Capture the cell that displays the provided text and extract its [X, Y] central coordinate. 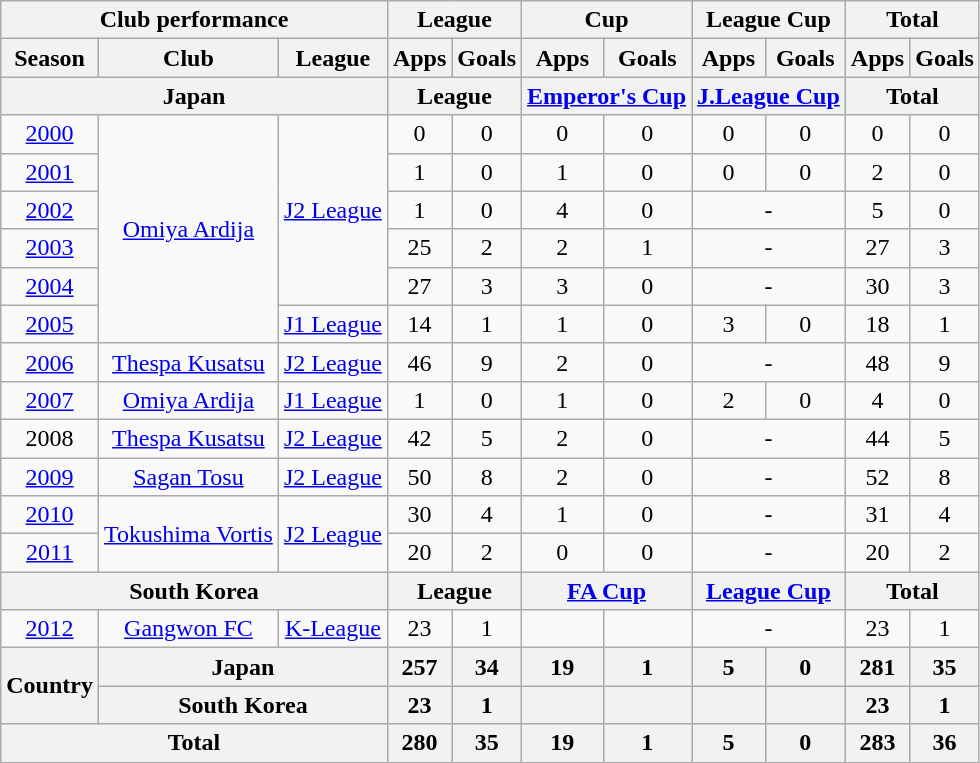
2011 [50, 553]
2003 [50, 248]
25 [419, 248]
K-League [332, 629]
Sagan Tosu [188, 477]
42 [419, 438]
J.League Cup [769, 96]
14 [419, 324]
2006 [50, 362]
2004 [50, 286]
281 [877, 667]
18 [877, 324]
44 [877, 438]
280 [419, 743]
2007 [50, 400]
34 [487, 667]
48 [877, 362]
Season [50, 58]
257 [419, 667]
Country [50, 686]
46 [419, 362]
50 [419, 477]
Emperor's Cup [607, 96]
283 [877, 743]
2010 [50, 515]
2009 [50, 477]
2008 [50, 438]
31 [877, 515]
Club performance [194, 20]
2012 [50, 629]
Tokushima Vortis [188, 534]
2005 [50, 324]
2002 [50, 210]
FA Cup [607, 591]
2000 [50, 134]
Gangwon FC [188, 629]
52 [877, 477]
Club [188, 58]
Cup [607, 20]
36 [945, 743]
2001 [50, 172]
